Provide the [x, y] coordinate of the cell's center where the given text is located.  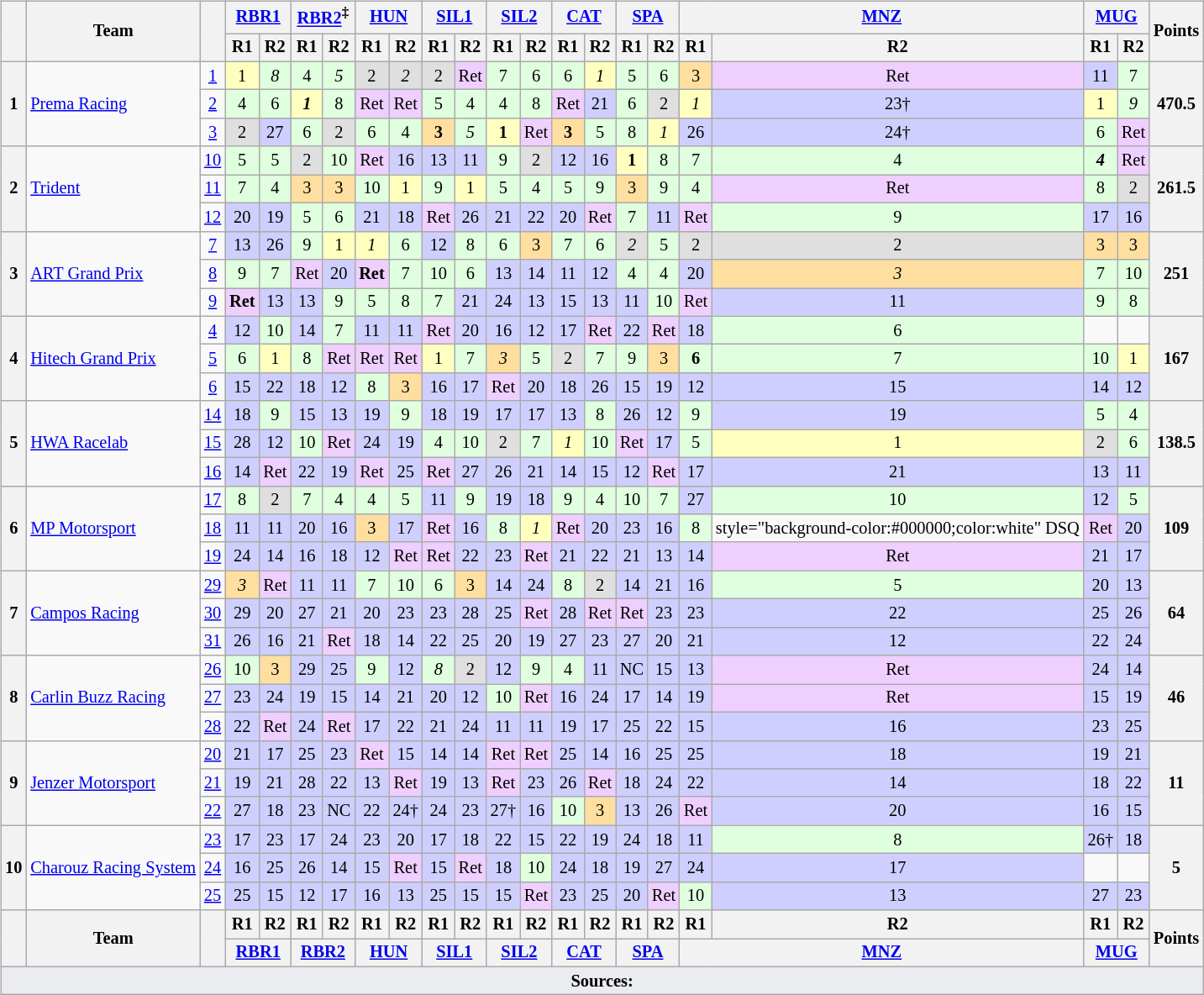
23† [897, 104]
Trident [113, 188]
RBR2 [323, 953]
167 [1176, 358]
Carlin Buzz Racing [113, 698]
138.5 [1176, 444]
style="background-color:#000000;color:white" DSQ [897, 529]
251 [1176, 274]
46 [1176, 698]
HWA Racelab [113, 444]
MP Motorsport [113, 528]
64 [1176, 613]
26† [1101, 840]
Jenzer Motorsport [113, 783]
Campos Racing [113, 613]
470.5 [1176, 104]
27† [503, 811]
109 [1176, 528]
RBR2‡ [323, 17]
ART Grand Prix [113, 274]
Prema Racing [113, 104]
Charouz Racing System [113, 867]
Sources: [602, 981]
261.5 [1176, 188]
31 [213, 641]
Hitech Grand Prix [113, 358]
30 [213, 613]
